Output the (x, y) coordinate of the center of the cell containing the given text.  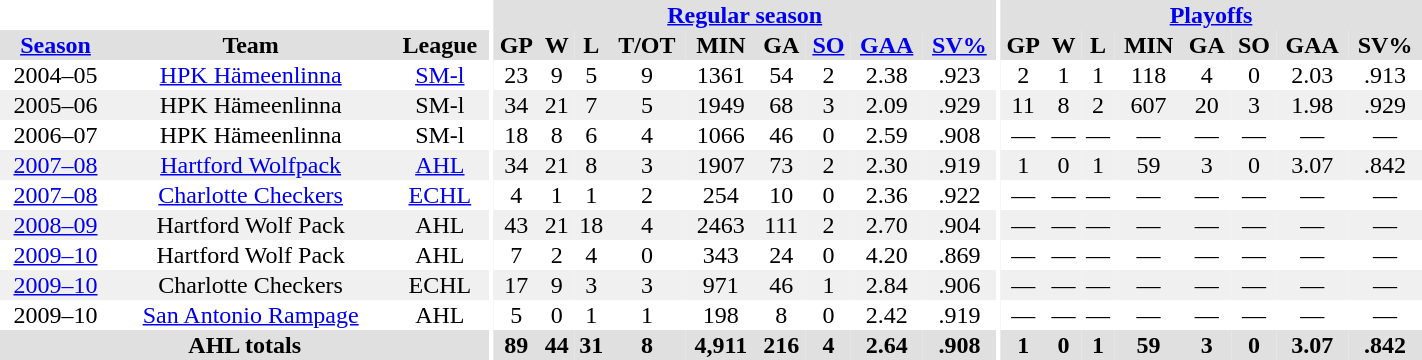
44 (557, 345)
118 (1148, 75)
31 (591, 345)
24 (781, 255)
2004–05 (56, 75)
.906 (960, 285)
17 (516, 285)
11 (1023, 105)
198 (720, 315)
10 (781, 195)
Playoffs (1211, 15)
Hartford Wolfpack (250, 165)
1949 (720, 105)
2.70 (887, 225)
971 (720, 285)
54 (781, 75)
2.09 (887, 105)
43 (516, 225)
20 (1207, 105)
Season (56, 45)
2.03 (1312, 75)
.922 (960, 195)
2.30 (887, 165)
Team (250, 45)
23 (516, 75)
2.38 (887, 75)
6 (591, 135)
League (440, 45)
1361 (720, 75)
.923 (960, 75)
San Antonio Rampage (250, 315)
2006–07 (56, 135)
T/OT (646, 45)
2463 (720, 225)
111 (781, 225)
254 (720, 195)
343 (720, 255)
Regular season (744, 15)
.904 (960, 225)
1.98 (1312, 105)
2.36 (887, 195)
2005–06 (56, 105)
2008–09 (56, 225)
89 (516, 345)
607 (1148, 105)
2.64 (887, 345)
73 (781, 165)
2.84 (887, 285)
.913 (1385, 75)
.869 (960, 255)
1066 (720, 135)
68 (781, 105)
4.20 (887, 255)
AHL totals (244, 345)
2.42 (887, 315)
216 (781, 345)
2.59 (887, 135)
4,911 (720, 345)
1907 (720, 165)
